From the cell containing the given text, extract its center point as (X, Y) coordinate. 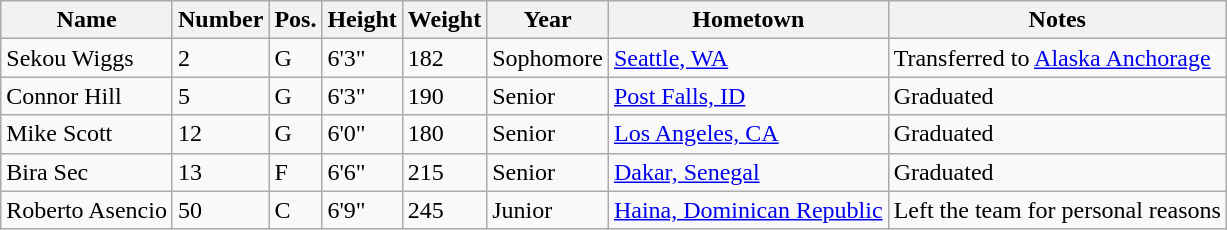
215 (444, 172)
F (296, 172)
Sophomore (548, 58)
182 (444, 58)
Connor Hill (87, 96)
13 (220, 172)
Left the team for personal reasons (1057, 210)
Mike Scott (87, 134)
180 (444, 134)
C (296, 210)
6'9" (362, 210)
5 (220, 96)
Height (362, 20)
Number (220, 20)
190 (444, 96)
Seattle, WA (748, 58)
12 (220, 134)
Sekou Wiggs (87, 58)
Dakar, Senegal (748, 172)
Post Falls, ID (748, 96)
Haina, Dominican Republic (748, 210)
2 (220, 58)
6'6" (362, 172)
Transferred to Alaska Anchorage (1057, 58)
Pos. (296, 20)
Junior (548, 210)
Hometown (748, 20)
50 (220, 210)
Roberto Asencio (87, 210)
Year (548, 20)
245 (444, 210)
Weight (444, 20)
6'0" (362, 134)
Name (87, 20)
Bira Sec (87, 172)
Los Angeles, CA (748, 134)
Notes (1057, 20)
